From the cell containing the given text, extract its center point as [X, Y] coordinate. 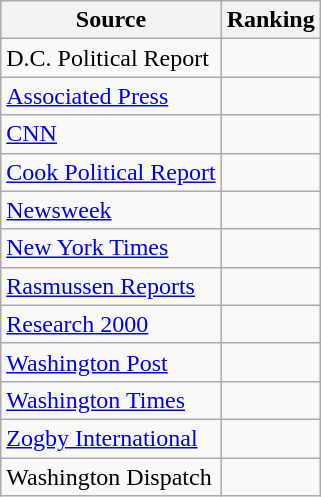
Washington Times [111, 400]
Zogby International [111, 438]
Washington Dispatch [111, 477]
CNN [111, 134]
New York Times [111, 248]
Newsweek [111, 210]
Washington Post [111, 362]
D.C. Political Report [111, 58]
Rasmussen Reports [111, 286]
Ranking [270, 20]
Cook Political Report [111, 172]
Source [111, 20]
Associated Press [111, 96]
Research 2000 [111, 324]
